Extract the (X, Y) coordinate from the center of the cell holding the provided text.  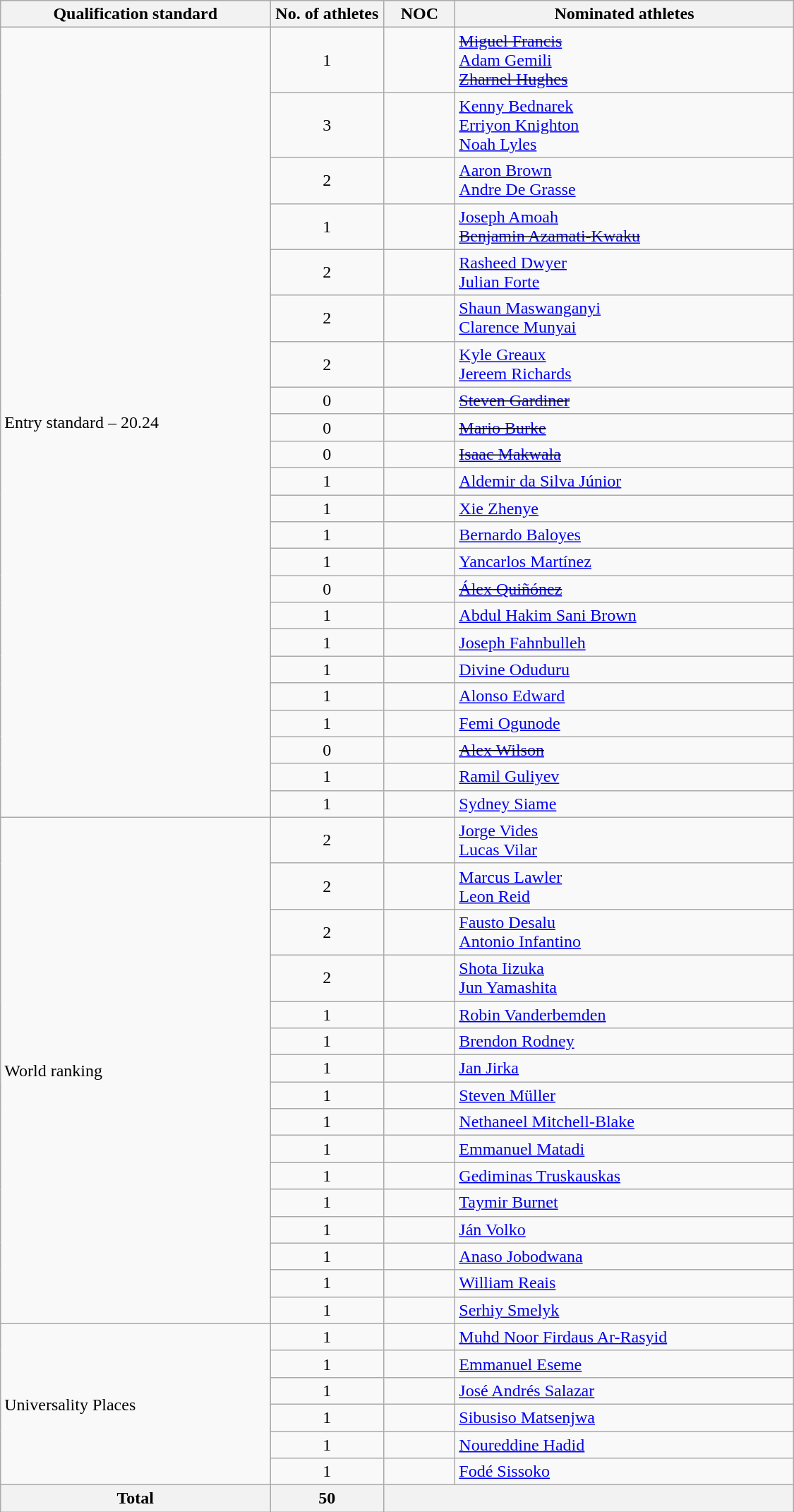
Marcus LawlerLeon Reid (624, 886)
Qualification standard (136, 14)
Divine Oduduru (624, 669)
50 (327, 1499)
Alonso Edward (624, 696)
Noureddine Hadid (624, 1444)
Universality Places (136, 1404)
Isaac Makwala (624, 454)
Kyle GreauxJereem Richards (624, 364)
Muhd Noor Firdaus Ar-Rasyid (624, 1337)
Ramil Guliyev (624, 777)
NOC (419, 14)
No. of athletes (327, 14)
Joseph AmoahBenjamin Azamati-Kwaku (624, 226)
Shota IizukaJun Yamashita (624, 977)
Mario Burke (624, 427)
Robin Vanderbemden (624, 1015)
Nethaneel Mitchell-Blake (624, 1122)
Steven Müller (624, 1095)
Taymir Burnet (624, 1203)
Jorge VidesLucas Vilar (624, 840)
Ján Volko (624, 1230)
Alex Wilson (624, 750)
Entry standard – 20.24 (136, 422)
Nominated athletes (624, 14)
Álex Quiñónez (624, 589)
Gediminas Truskauskas (624, 1176)
Shaun MaswanganyiClarence Munyai (624, 318)
Aldemir da Silva Júnior (624, 481)
Kenny BednarekErriyon KnightonNoah Lyles (624, 125)
Total (136, 1499)
Miguel FrancisAdam GemiliZharnel Hughes (624, 60)
Sibusiso Matsenjwa (624, 1417)
Brendon Rodney (624, 1042)
Joseph Fahnbulleh (624, 643)
Sydney Siame (624, 804)
3 (327, 125)
Abdul Hakim Sani Brown (624, 616)
José Andrés Salazar (624, 1391)
Aaron BrownAndre De Grasse (624, 181)
Bernardo Baloyes (624, 535)
Rasheed DwyerJulian Forte (624, 273)
Xie Zhenye (624, 508)
Anaso Jobodwana (624, 1256)
Emmanuel Matadi (624, 1149)
Steven Gardiner (624, 400)
William Reais (624, 1283)
Emmanuel Eseme (624, 1364)
Yancarlos Martínez (624, 562)
Jan Jirka (624, 1068)
Femi Ogunode (624, 723)
Serhiy Smelyk (624, 1310)
Fausto DesaluAntonio Infantino (624, 932)
World ranking (136, 1071)
Fodé Sissoko (624, 1472)
